From the cell containing the given text, extract its center point as [x, y] coordinate. 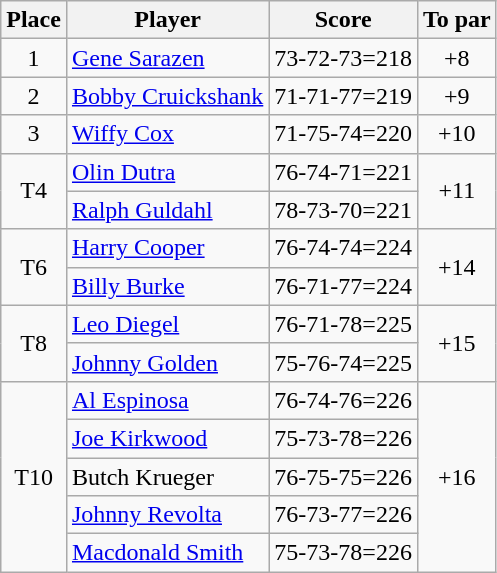
Player [167, 20]
+8 [456, 58]
+14 [456, 267]
Wiffy Cox [167, 134]
Johnny Revolta [167, 515]
71-71-77=219 [344, 96]
76-71-77=224 [344, 286]
T8 [34, 343]
Leo Diegel [167, 324]
76-73-77=226 [344, 515]
Johnny Golden [167, 362]
Bobby Cruickshank [167, 96]
+11 [456, 191]
+10 [456, 134]
T10 [34, 476]
2 [34, 96]
Gene Sarazen [167, 58]
Butch Krueger [167, 477]
76-74-71=221 [344, 172]
76-75-75=226 [344, 477]
Score [344, 20]
76-74-76=226 [344, 400]
78-73-70=221 [344, 210]
3 [34, 134]
75-76-74=225 [344, 362]
71-75-74=220 [344, 134]
+15 [456, 343]
Place [34, 20]
Joe Kirkwood [167, 438]
1 [34, 58]
+16 [456, 476]
Al Espinosa [167, 400]
Billy Burke [167, 286]
Olin Dutra [167, 172]
Harry Cooper [167, 248]
Macdonald Smith [167, 553]
76-71-78=225 [344, 324]
To par [456, 20]
T4 [34, 191]
73-72-73=218 [344, 58]
T6 [34, 267]
Ralph Guldahl [167, 210]
+9 [456, 96]
76-74-74=224 [344, 248]
